Detect which cell encompasses the target text, then output its [x, y] center coordinate. 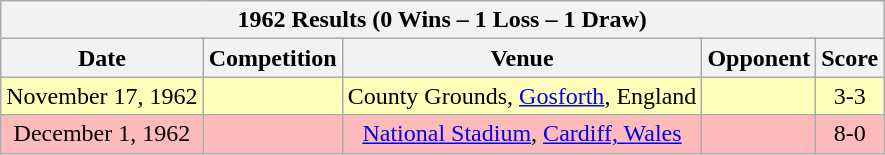
3-3 [850, 96]
County Grounds, Gosforth, England [522, 96]
Venue [522, 58]
Score [850, 58]
November 17, 1962 [102, 96]
1962 Results (0 Wins – 1 Loss – 1 Draw) [442, 20]
National Stadium, Cardiff, Wales [522, 134]
Opponent [759, 58]
Date [102, 58]
8-0 [850, 134]
Competition [272, 58]
December 1, 1962 [102, 134]
